From the cell containing the given text, extract its center point as (X, Y) coordinate. 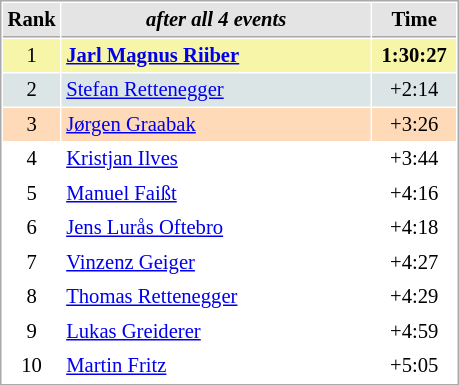
7 (32, 262)
9 (32, 332)
6 (32, 228)
+4:16 (414, 194)
Lukas Greiderer (216, 332)
+4:59 (414, 332)
+5:05 (414, 366)
+3:44 (414, 158)
10 (32, 366)
Kristjan Ilves (216, 158)
8 (32, 296)
Jarl Magnus Riiber (216, 56)
Jens Lurås Oftebro (216, 228)
2 (32, 90)
+4:29 (414, 296)
Manuel Faißt (216, 194)
+4:27 (414, 262)
Martin Fritz (216, 366)
Rank (32, 20)
+2:14 (414, 90)
3 (32, 124)
Time (414, 20)
1:30:27 (414, 56)
Vinzenz Geiger (216, 262)
4 (32, 158)
Thomas Rettenegger (216, 296)
after all 4 events (216, 20)
Stefan Rettenegger (216, 90)
+3:26 (414, 124)
Jørgen Graabak (216, 124)
+4:18 (414, 228)
1 (32, 56)
5 (32, 194)
